Determine the (x, y) coordinate at the center of the cell enclosing the given text.  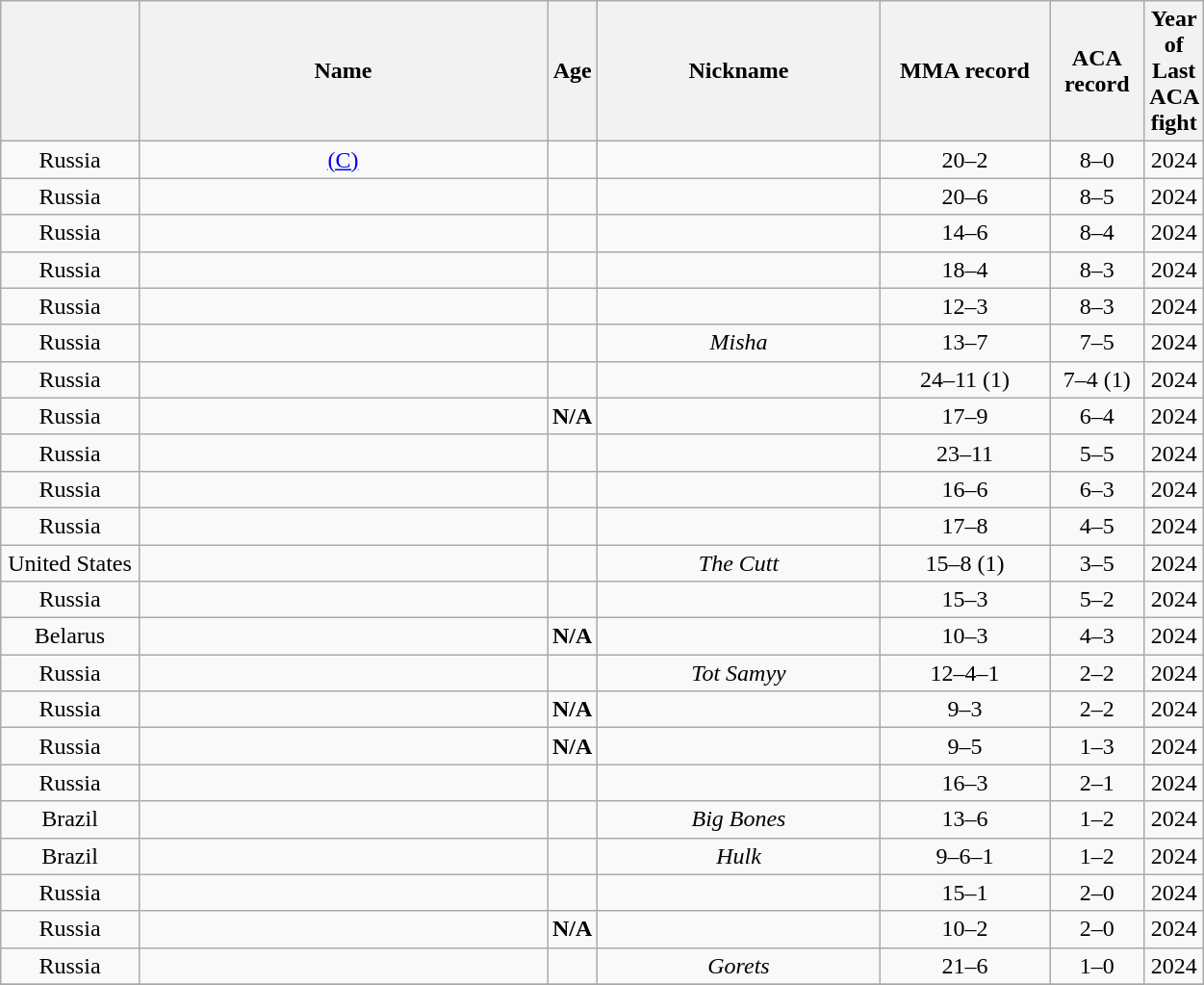
17–9 (964, 416)
24–11 (1) (964, 379)
5–5 (1097, 453)
9–5 (964, 746)
15–3 (964, 600)
Belarus (70, 636)
10–2 (964, 929)
12–3 (964, 306)
7–5 (1097, 343)
4–3 (1097, 636)
Name (343, 71)
12–4–1 (964, 673)
20–2 (964, 160)
Hulk (739, 856)
6–3 (1097, 489)
16–6 (964, 489)
15–1 (964, 893)
1–3 (1097, 746)
9–3 (964, 710)
Year of Last ACA fight (1174, 71)
13–7 (964, 343)
21–6 (964, 966)
Nickname (739, 71)
4–5 (1097, 526)
9–6–1 (964, 856)
(C) (343, 160)
1–0 (1097, 966)
16–3 (964, 783)
Big Bones (739, 819)
The Cutt (739, 563)
6–4 (1097, 416)
8–0 (1097, 160)
20–6 (964, 196)
8–4 (1097, 233)
7–4 (1) (1097, 379)
10–3 (964, 636)
MMA record (964, 71)
23–11 (964, 453)
Gorets (739, 966)
Tot Samyy (739, 673)
Age (572, 71)
Misha (739, 343)
17–8 (964, 526)
2–1 (1097, 783)
3–5 (1097, 563)
8–5 (1097, 196)
14–6 (964, 233)
United States (70, 563)
5–2 (1097, 600)
13–6 (964, 819)
15–8 (1) (964, 563)
ACA record (1097, 71)
18–4 (964, 270)
